Pinpoint the cell where the given text exists, returning its [X, Y] midpoint coordinate. 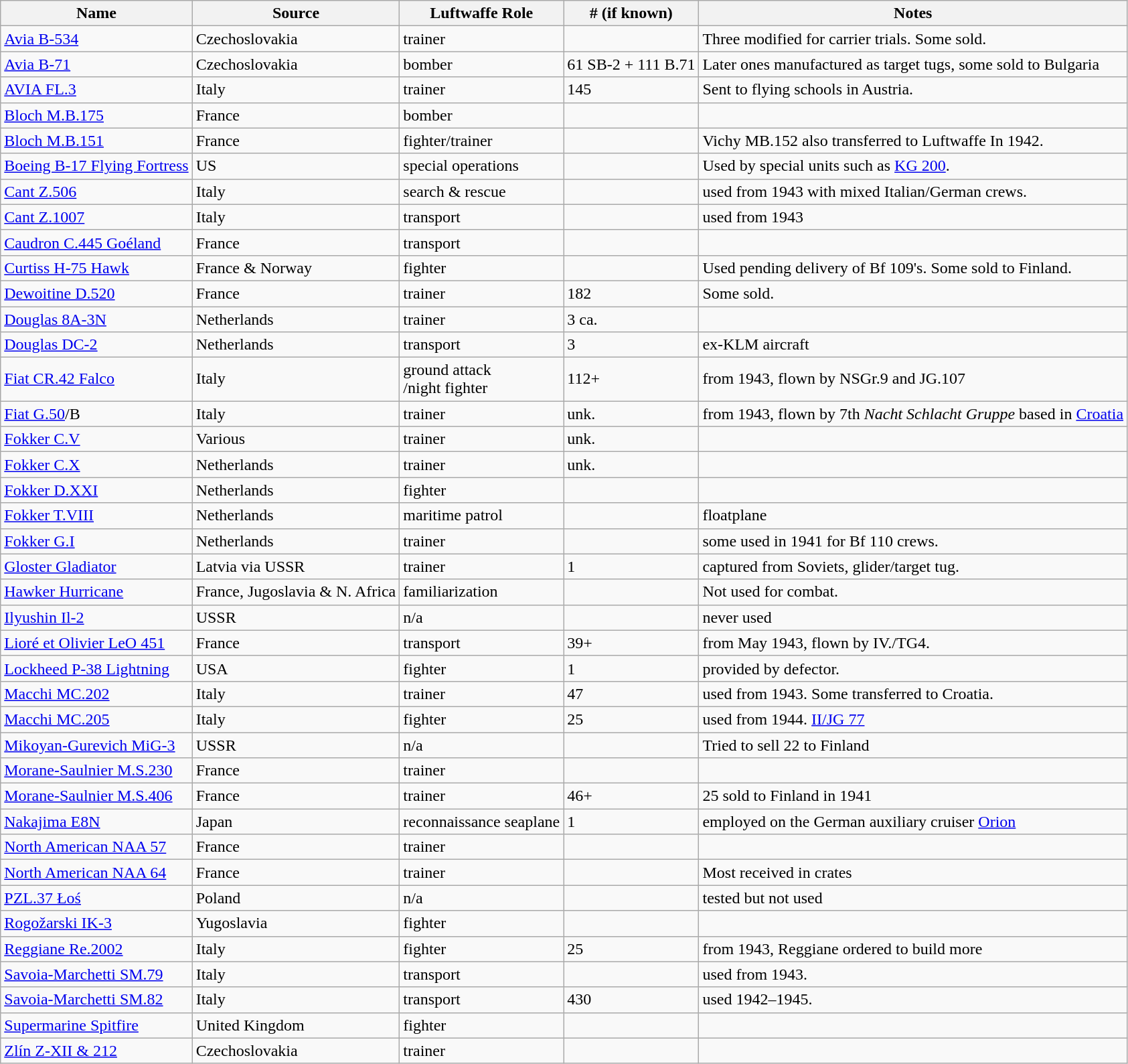
maritime patrol [482, 516]
provided by defector. [913, 668]
Morane-Saulnier M.S.406 [96, 796]
used from 1943 [913, 217]
Gloster Gladiator [96, 566]
USA [296, 668]
Dewoitine D.520 [96, 293]
3 ca. [631, 319]
some used in 1941 for Bf 110 crews. [913, 541]
familiarization [482, 592]
Bloch M.B.175 [96, 115]
Three modified for carrier trials. Some sold. [913, 39]
Not used for combat. [913, 592]
Douglas DC-2 [96, 345]
Fokker T.VIII [96, 516]
Morane-Saulnier M.S.230 [96, 771]
never used [913, 617]
182 [631, 293]
France & Norway [296, 268]
used from 1944. II/JG 77 [913, 719]
Tried to sell 22 to Finland [913, 745]
used from 1943. Some transferred to Croatia. [913, 694]
Zlín Z-XII & 212 [96, 1051]
Lioré et Olivier LeO 451 [96, 643]
3 [631, 345]
employed on the German auxiliary cruiser Orion [913, 822]
Yugoslavia [296, 923]
25 sold to Finland in 1941 [913, 796]
Fokker C.X [96, 465]
Macchi MC.205 [96, 719]
Notes [913, 13]
Fiat CR.42 Falco [96, 379]
special operations [482, 166]
Used pending delivery of Bf 109's. Some sold to Finland. [913, 268]
PZL.37 Łoś [96, 898]
Cant Z.1007 [96, 217]
39+ [631, 643]
Savoia-Marchetti SM.82 [96, 1000]
Fiat G.50/B [96, 414]
Caudron C.445 Goéland [96, 242]
Source [296, 13]
Bloch M.B.151 [96, 141]
search & rescue [482, 192]
Various [296, 439]
Rogožarski IK-3 [96, 923]
captured from Soviets, glider/target tug. [913, 566]
Used by special units such as KG 200. [913, 166]
46+ [631, 796]
# (if known) [631, 13]
430 [631, 1000]
Fokker D.XXI [96, 490]
Latvia via USSR [296, 566]
Poland [296, 898]
Some sold. [913, 293]
Mikoyan-Gurevich MiG-3 [96, 745]
Supermarine Spitfire [96, 1025]
from 1943, flown by NSGr.9 and JG.107 [913, 379]
Lockheed P-38 Lightning [96, 668]
47 [631, 694]
ex-KLM aircraft [913, 345]
France, Jugoslavia & N. Africa [296, 592]
used from 1943 with mixed Italian/German crews. [913, 192]
United Kingdom [296, 1025]
112+ [631, 379]
from 1943, flown by 7th Nacht Schlacht Gruppe based in Croatia [913, 414]
Japan [296, 822]
from May 1943, flown by IV./TG4. [913, 643]
Most received in crates [913, 872]
Nakajima E8N [96, 822]
Fokker G.I [96, 541]
61 SB-2 + 111 B.71 [631, 64]
North American NAA 57 [96, 847]
Boeing B-17 Flying Fortress [96, 166]
Sent to flying schools in Austria. [913, 90]
Vichy MB.152 also transferred to Luftwaffe In 1942. [913, 141]
Name [96, 13]
Later ones manufactured as target tugs, some sold to Bulgaria [913, 64]
floatplane [913, 516]
145 [631, 90]
ground attack/night fighter [482, 379]
Macchi MC.202 [96, 694]
Reggiane Re.2002 [96, 949]
US [296, 166]
Hawker Hurricane [96, 592]
Cant Z.506 [96, 192]
North American NAA 64 [96, 872]
used from 1943. [913, 974]
Ilyushin Il-2 [96, 617]
Luftwaffe Role [482, 13]
Savoia-Marchetti SM.79 [96, 974]
used 1942–1945. [913, 1000]
from 1943, Reggiane ordered to build more [913, 949]
Curtiss H-75 Hawk [96, 268]
Avia B-534 [96, 39]
fighter/trainer [482, 141]
tested but not used [913, 898]
Douglas 8A-3N [96, 319]
Avia B-71 [96, 64]
reconnaissance seaplane [482, 822]
Fokker C.V [96, 439]
AVIA FL.3 [96, 90]
